Find where the given text appears and provide that cell's center as (X, Y) coordinate. 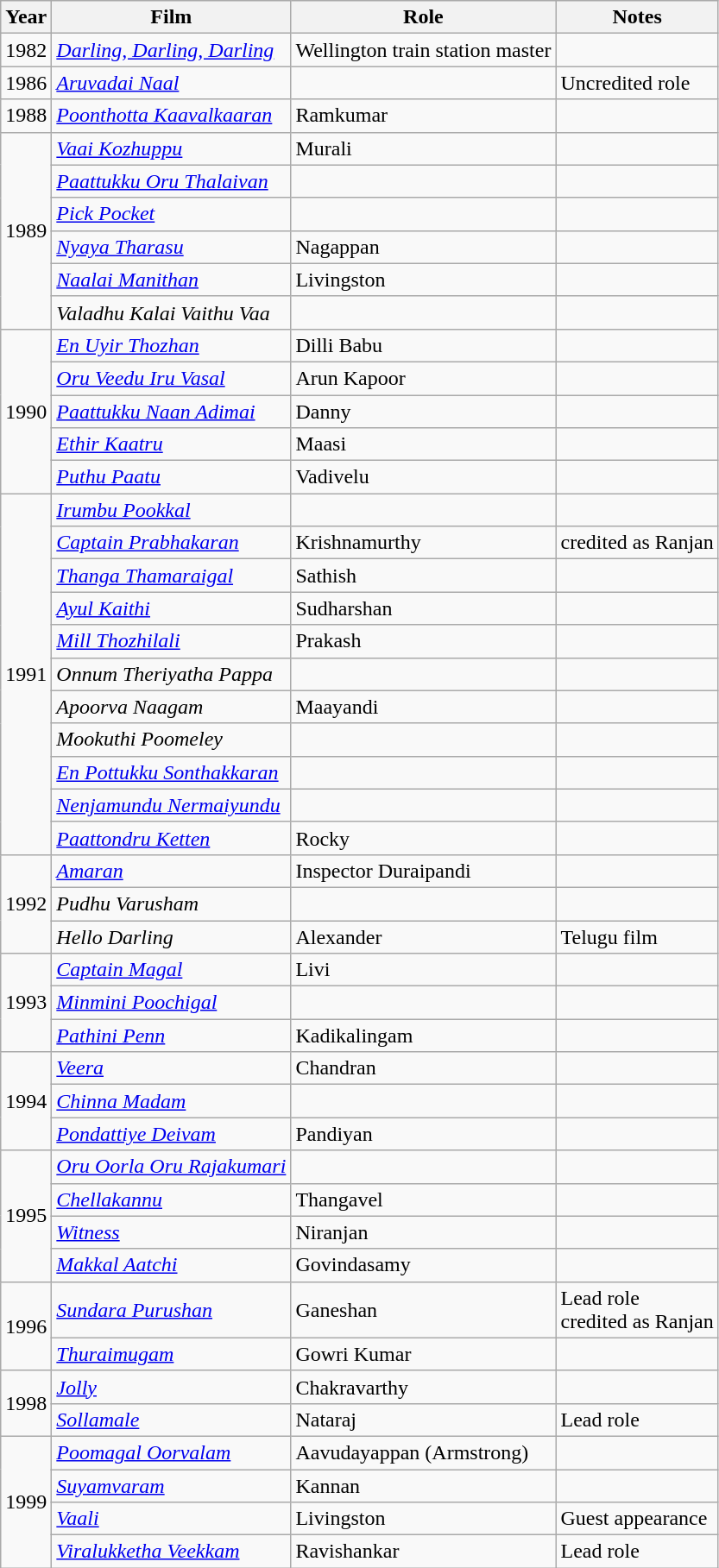
Captain Prabhakaran (171, 543)
Dilli Babu (423, 345)
1995 (26, 1216)
Oru Oorla Oru Rajakumari (171, 1167)
credited as Ranjan (637, 543)
Ayul Kaithi (171, 608)
1988 (26, 116)
Captain Magal (171, 970)
Sathish (423, 576)
Sundara Purushan (171, 1310)
Aavudayappan (Armstrong) (423, 1452)
Jolly (171, 1387)
Valadhu Kalai Vaithu Vaa (171, 312)
1999 (26, 1502)
Nyaya Tharasu (171, 247)
Murali (423, 148)
1982 (26, 50)
1989 (26, 230)
Nenjamundu Nermaiyundu (171, 805)
Pudhu Varusham (171, 904)
Pandiyan (423, 1134)
Guest appearance (637, 1519)
1993 (26, 1003)
Chakravarthy (423, 1387)
Paattukku Naan Adimai (171, 412)
En Pottukku Sonthakkaran (171, 772)
Irumbu Pookkal (171, 510)
Paattondru Ketten (171, 838)
Mill Thozhilali (171, 641)
Gowri Kumar (423, 1354)
Apoorva Naagam (171, 707)
Film (171, 17)
Nagappan (423, 247)
Thanga Thamaraigal (171, 576)
1992 (26, 904)
Suyamvaram (171, 1485)
Ganeshan (423, 1310)
Witness (171, 1232)
Sollamale (171, 1420)
Maasi (423, 444)
Ravishankar (423, 1552)
Chinna Madam (171, 1101)
Chellakannu (171, 1200)
Hello Darling (171, 936)
Vaai Kozhuppu (171, 148)
Role (423, 17)
Aruvadai Naal (171, 83)
Chandran (423, 1068)
Livi (423, 970)
Arun Kapoor (423, 378)
Pondattiye Deivam (171, 1134)
Krishnamurthy (423, 543)
Wellington train station master (423, 50)
Naalai Manithan (171, 280)
Thangavel (423, 1200)
Govindasamy (423, 1265)
Alexander (423, 936)
Puthu Paatu (171, 477)
Oru Veedu Iru Vasal (171, 378)
Rocky (423, 838)
1990 (26, 411)
1991 (26, 675)
Prakash (423, 641)
Onnum Theriyatha Pappa (171, 674)
Ramkumar (423, 116)
1998 (26, 1403)
Pathini Penn (171, 1036)
Makkal Aatchi (171, 1265)
1986 (26, 83)
Nataraj (423, 1420)
Inspector Duraipandi (423, 871)
Telugu film (637, 936)
Thuraimugam (171, 1354)
En Uyir Thozhan (171, 345)
Uncredited role (637, 83)
Poonthotta Kaavalkaaran (171, 116)
Vaali (171, 1519)
Niranjan (423, 1232)
Vadivelu (423, 477)
Viralukketha Veekkam (171, 1552)
Maayandi (423, 707)
Year (26, 17)
Lead rolecredited as Ranjan (637, 1310)
Kadikalingam (423, 1036)
Danny (423, 412)
Ethir Kaatru (171, 444)
1994 (26, 1101)
Paattukku Oru Thalaivan (171, 181)
Darling, Darling, Darling (171, 50)
Kannan (423, 1485)
Pick Pocket (171, 214)
Mookuthi Poomeley (171, 740)
1996 (26, 1326)
Minmini Poochigal (171, 1003)
Amaran (171, 871)
Veera (171, 1068)
Sudharshan (423, 608)
Notes (637, 17)
Poomagal Oorvalam (171, 1452)
